From the cell containing the given text, extract its center point as (X, Y) coordinate. 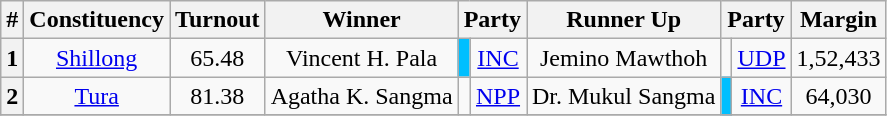
65.48 (218, 58)
Agatha K. Sangma (362, 96)
Shillong (97, 58)
Margin (838, 20)
Turnout (218, 20)
Winner (362, 20)
Runner Up (623, 20)
Tura (97, 96)
NPP (498, 96)
2 (12, 96)
81.38 (218, 96)
# (12, 20)
Vincent H. Pala (362, 58)
1 (12, 58)
Jemino Mawthoh (623, 58)
UDP (762, 58)
Constituency (97, 20)
1,52,433 (838, 58)
64,030 (838, 96)
Dr. Mukul Sangma (623, 96)
